Search for the cell housing the specified text and yield its [X, Y] center coordinate. 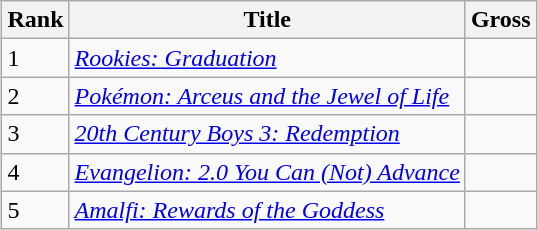
Rank [36, 20]
3 [36, 134]
Evangelion: 2.0 You Can (Not) Advance [267, 172]
Title [267, 20]
Gross [500, 20]
5 [36, 210]
2 [36, 96]
Amalfi: Rewards of the Goddess [267, 210]
Rookies: Graduation [267, 58]
20th Century Boys 3: Redemption [267, 134]
Pokémon: Arceus and the Jewel of Life [267, 96]
4 [36, 172]
1 [36, 58]
